Capture the cell that displays the provided text and extract its [x, y] central coordinate. 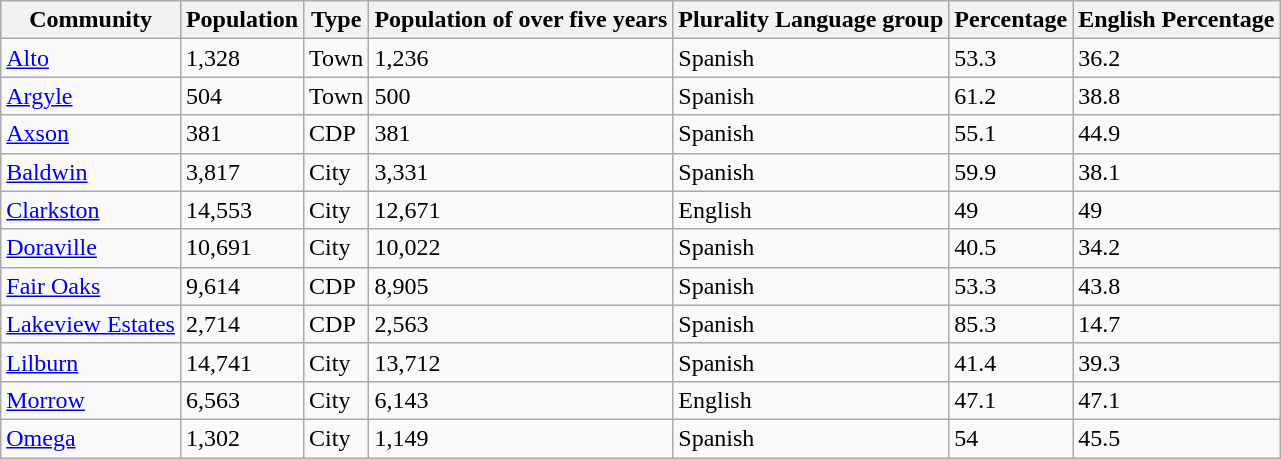
38.1 [1176, 172]
Plurality Language group [811, 20]
12,671 [521, 210]
36.2 [1176, 58]
Fair Oaks [91, 286]
13,712 [521, 362]
Population [242, 20]
10,691 [242, 248]
1,328 [242, 58]
54 [1011, 438]
500 [521, 96]
English Percentage [1176, 20]
43.8 [1176, 286]
Morrow [91, 400]
1,302 [242, 438]
14,741 [242, 362]
Omega [91, 438]
Baldwin [91, 172]
1,149 [521, 438]
Clarkston [91, 210]
6,563 [242, 400]
Axson [91, 134]
44.9 [1176, 134]
39.3 [1176, 362]
1,236 [521, 58]
2,714 [242, 324]
Percentage [1011, 20]
55.1 [1011, 134]
45.5 [1176, 438]
Lakeview Estates [91, 324]
9,614 [242, 286]
40.5 [1011, 248]
2,563 [521, 324]
Population of over five years [521, 20]
41.4 [1011, 362]
Lilburn [91, 362]
504 [242, 96]
14.7 [1176, 324]
14,553 [242, 210]
10,022 [521, 248]
Alto [91, 58]
61.2 [1011, 96]
Community [91, 20]
Type [336, 20]
38.8 [1176, 96]
85.3 [1011, 324]
59.9 [1011, 172]
3,817 [242, 172]
34.2 [1176, 248]
6,143 [521, 400]
Argyle [91, 96]
Doraville [91, 248]
8,905 [521, 286]
3,331 [521, 172]
